For the text-containing cell, return its midpoint in [x, y] coordinate format. 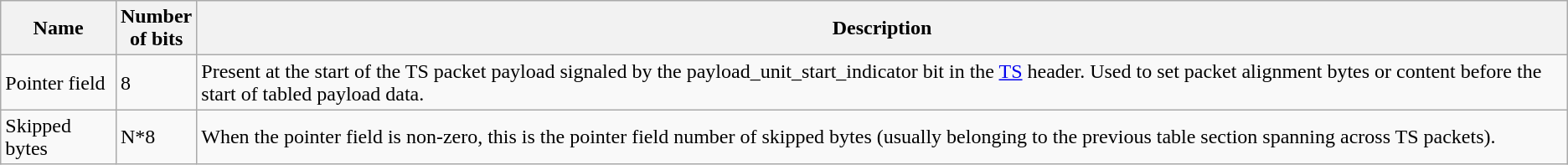
Description [882, 28]
Pointer field [59, 82]
8 [156, 82]
Name [59, 28]
N*8 [156, 137]
Numberof bits [156, 28]
Skipped bytes [59, 137]
